Determine the (X, Y) coordinate at the center of the cell enclosing the given text.  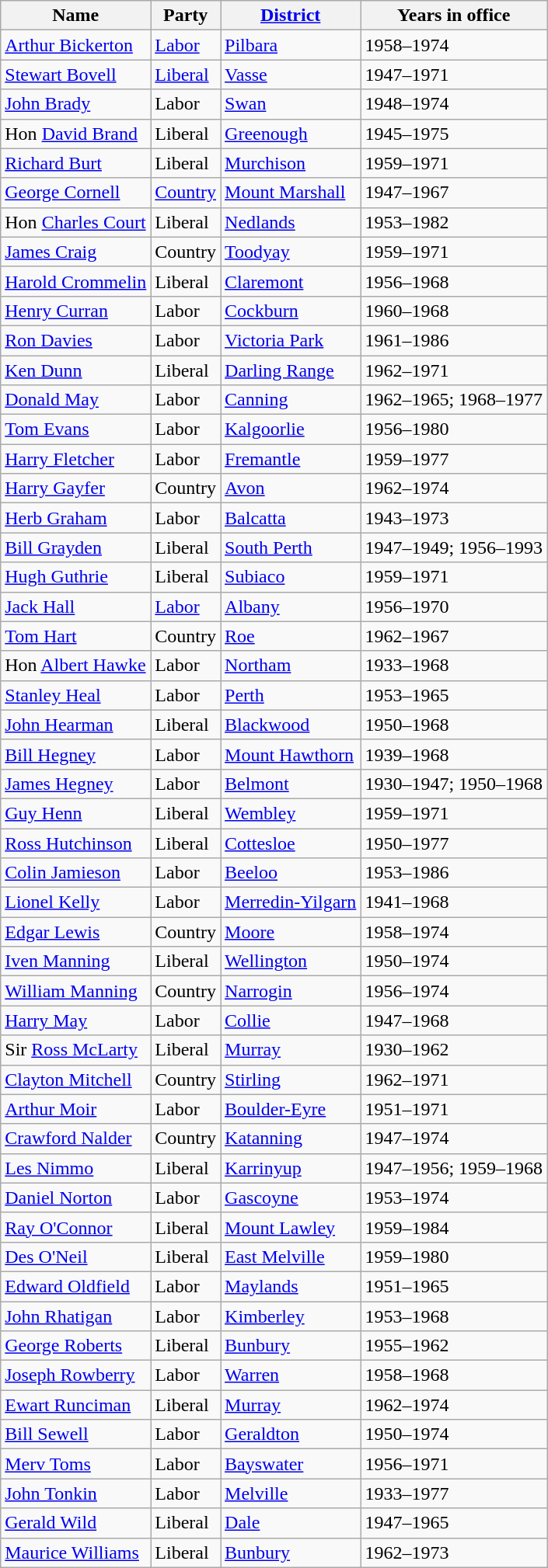
Subiaco (291, 577)
1947–1974 (454, 1139)
Maylands (291, 1286)
Ray O'Connor (76, 1227)
Ewart Runciman (76, 1405)
William Manning (76, 991)
Cockburn (291, 311)
Fremantle (291, 459)
Claremont (291, 281)
Bill Hegney (76, 754)
1939–1968 (454, 754)
Hon Charles Court (76, 222)
Mount Lawley (291, 1227)
Katanning (291, 1139)
1959–1980 (454, 1257)
Les Nimmo (76, 1168)
1960–1968 (454, 311)
Harold Crommelin (76, 281)
1947–1965 (454, 1523)
District (291, 16)
1930–1947; 1950–1968 (454, 784)
Henry Curran (76, 311)
Edgar Lewis (76, 932)
1930–1962 (454, 1050)
Wembley (291, 813)
Arthur Bickerton (76, 45)
George Cornell (76, 193)
John Hearman (76, 725)
1956–1970 (454, 607)
Perth (291, 695)
Stirling (291, 1080)
Murchison (291, 163)
1956–1971 (454, 1464)
Edward Oldfield (76, 1286)
Mount Hawthorn (291, 754)
1947–1956; 1959–1968 (454, 1168)
1951–1971 (454, 1109)
1947–1949; 1956–1993 (454, 548)
Hon David Brand (76, 134)
Sir Ross McLarty (76, 1050)
1955–1962 (454, 1346)
1958–1968 (454, 1375)
Daniel Norton (76, 1198)
John Brady (76, 104)
Iven Manning (76, 961)
1933–1968 (454, 666)
Beeloo (291, 873)
1962–1967 (454, 636)
Tom Hart (76, 636)
Des O'Neil (76, 1257)
Pilbara (291, 45)
1956–1980 (454, 429)
1948–1974 (454, 104)
Bill Sewell (76, 1434)
Wellington (291, 961)
Arthur Moir (76, 1109)
Clayton Mitchell (76, 1080)
Balcatta (291, 518)
Gerald Wild (76, 1523)
1962–1965; 1968–1977 (454, 400)
1947–1971 (454, 75)
1959–1977 (454, 459)
Warren (291, 1375)
Tom Evans (76, 429)
1933–1977 (454, 1493)
Harry Fletcher (76, 459)
Albany (291, 607)
Stewart Bovell (76, 75)
Guy Henn (76, 813)
Boulder-Eyre (291, 1109)
Belmont (291, 784)
Herb Graham (76, 518)
Richard Burt (76, 163)
Narrogin (291, 991)
1947–1968 (454, 1020)
Merv Toms (76, 1464)
Cottesloe (291, 843)
Ken Dunn (76, 370)
1943–1973 (454, 518)
Name (76, 16)
Gascoyne (291, 1198)
1950–1977 (454, 843)
Merredin-Yilgarn (291, 902)
1961–1986 (454, 340)
South Perth (291, 548)
Collie (291, 1020)
Darling Range (291, 370)
1956–1974 (454, 991)
Hugh Guthrie (76, 577)
East Melville (291, 1257)
1951–1965 (454, 1286)
Kimberley (291, 1316)
1947–1967 (454, 193)
Avon (291, 488)
1953–1986 (454, 873)
George Roberts (76, 1346)
Greenough (291, 134)
Geraldton (291, 1434)
1959–1984 (454, 1227)
Bill Grayden (76, 548)
Harry May (76, 1020)
1950–1968 (454, 725)
Mount Marshall (291, 193)
Roe (291, 636)
Stanley Heal (76, 695)
Melville (291, 1493)
Canning (291, 400)
Vasse (291, 75)
1953–1982 (454, 222)
Victoria Park (291, 340)
1953–1968 (454, 1316)
Toodyay (291, 252)
Karrinyup (291, 1168)
1956–1968 (454, 281)
Dale (291, 1523)
Moore (291, 932)
1953–1965 (454, 695)
John Tonkin (76, 1493)
Ross Hutchinson (76, 843)
Ron Davies (76, 340)
James Craig (76, 252)
Party (186, 16)
Harry Gayfer (76, 488)
Northam (291, 666)
Swan (291, 104)
1945–1975 (454, 134)
James Hegney (76, 784)
Bayswater (291, 1464)
Colin Jamieson (76, 873)
Blackwood (291, 725)
Lionel Kelly (76, 902)
1953–1974 (454, 1198)
Maurice Williams (76, 1552)
Kalgoorlie (291, 429)
1941–1968 (454, 902)
John Rhatigan (76, 1316)
Joseph Rowberry (76, 1375)
Donald May (76, 400)
Crawford Nalder (76, 1139)
Nedlands (291, 222)
Years in office (454, 16)
Jack Hall (76, 607)
1962–1973 (454, 1552)
Hon Albert Hawke (76, 666)
